Return the [x, y] coordinate for the center point of the cell that contains the specified text.  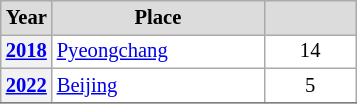
Pyeongchang [158, 51]
Place [158, 17]
Year [26, 17]
14 [310, 51]
2022 [26, 85]
5 [310, 85]
Beijing [158, 85]
2018 [26, 51]
